Return [X, Y] of the center of cell containing provided text 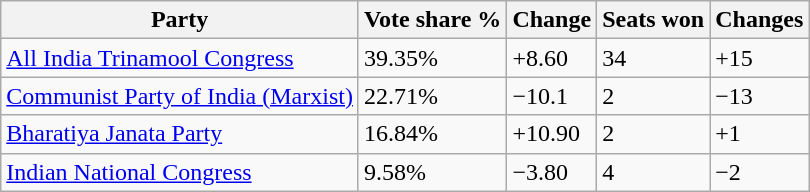
22.71% [432, 96]
−10.1 [552, 96]
Change [552, 20]
Communist Party of India (Marxist) [180, 96]
Party [180, 20]
Changes [760, 20]
Seats won [654, 20]
−2 [760, 172]
All India Trinamool Congress [180, 58]
+8.60 [552, 58]
16.84% [432, 134]
−3.80 [552, 172]
9.58% [432, 172]
34 [654, 58]
+10.90 [552, 134]
+1 [760, 134]
−13 [760, 96]
Indian National Congress [180, 172]
Vote share % [432, 20]
+15 [760, 58]
Bharatiya Janata Party [180, 134]
4 [654, 172]
39.35% [432, 58]
